Capture the cell that displays the provided text and extract its [X, Y] central coordinate. 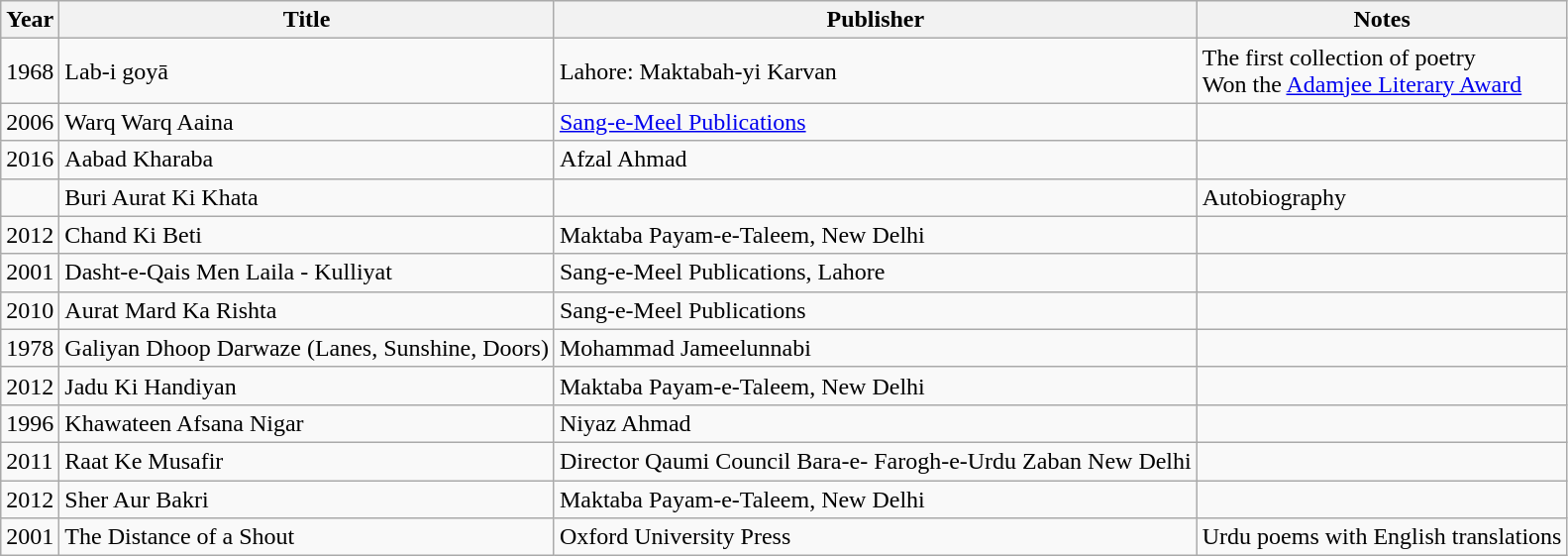
The Distance of a Shout [307, 537]
Notes [1382, 20]
Niyaz Ahmad [876, 423]
2011 [30, 461]
2006 [30, 122]
Warq Warq Aaina [307, 122]
Dasht-e-Qais Men Laila - Kulliyat [307, 273]
1978 [30, 348]
Lab-i goyā [307, 71]
Publisher [876, 20]
Year [30, 20]
Mohammad Jameelunnabi [876, 348]
1996 [30, 423]
Chand Ki Beti [307, 235]
Aabad Kharaba [307, 160]
Urdu poems with English translations [1382, 537]
Sang-e-Meel Publications, Lahore [876, 273]
Director Qaumi Council Bara-e- Farogh-e-Urdu Zaban New Delhi [876, 461]
Title [307, 20]
Raat Ke Musafir [307, 461]
Oxford University Press [876, 537]
The first collection of poetryWon the Adamjee Literary Award [1382, 71]
2016 [30, 160]
Autobiography [1382, 197]
Jadu Ki Handiyan [307, 386]
Afzal Ahmad [876, 160]
Buri Aurat Ki Khata [307, 197]
Aurat Mard Ka Rishta [307, 310]
Sher Aur Bakri [307, 499]
2010 [30, 310]
Lahore: Maktabah-yi Karvan [876, 71]
1968 [30, 71]
Khawateen Afsana Nigar [307, 423]
Galiyan Dhoop Darwaze (Lanes, Sunshine, Doors) [307, 348]
